Find where the given text appears and provide that cell's center as [x, y] coordinate. 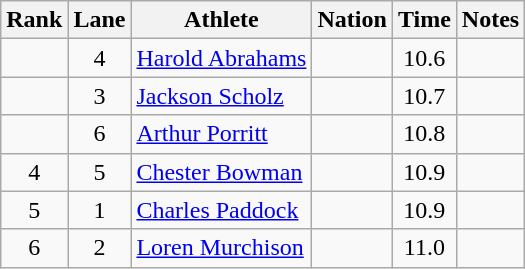
Charles Paddock [222, 210]
2 [100, 248]
Loren Murchison [222, 248]
10.8 [424, 134]
10.6 [424, 58]
Rank [34, 20]
1 [100, 210]
Athlete [222, 20]
Time [424, 20]
3 [100, 96]
10.7 [424, 96]
Nation [352, 20]
Arthur Porritt [222, 134]
Lane [100, 20]
Notes [490, 20]
11.0 [424, 248]
Chester Bowman [222, 172]
Jackson Scholz [222, 96]
Harold Abrahams [222, 58]
